Return the [x, y] coordinate for the center point of the cell that contains the specified text.  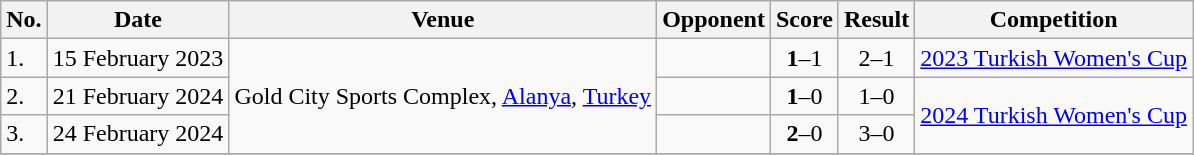
2. [24, 96]
2–1 [876, 58]
2023 Turkish Women's Cup [1054, 58]
15 February 2023 [138, 58]
Venue [443, 20]
2024 Turkish Women's Cup [1054, 115]
Date [138, 20]
No. [24, 20]
Competition [1054, 20]
2–0 [804, 134]
1–1 [804, 58]
Gold City Sports Complex, Alanya, Turkey [443, 96]
24 February 2024 [138, 134]
21 February 2024 [138, 96]
Result [876, 20]
3. [24, 134]
3–0 [876, 134]
Opponent [714, 20]
1. [24, 58]
Score [804, 20]
